Provide the (X, Y) coordinate of the cell's center where the given text is located.  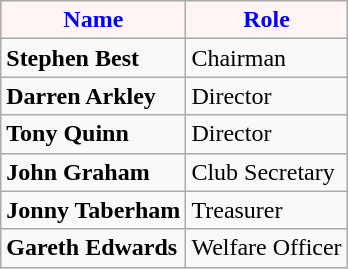
Chairman (266, 58)
Name (94, 20)
Role (266, 20)
Gareth Edwards (94, 248)
Treasurer (266, 210)
Jonny Taberham (94, 210)
Darren Arkley (94, 96)
Club Secretary (266, 172)
Stephen Best (94, 58)
Tony Quinn (94, 134)
John Graham (94, 172)
Welfare Officer (266, 248)
